Find where the given text appears and provide that cell's center as (X, Y) coordinate. 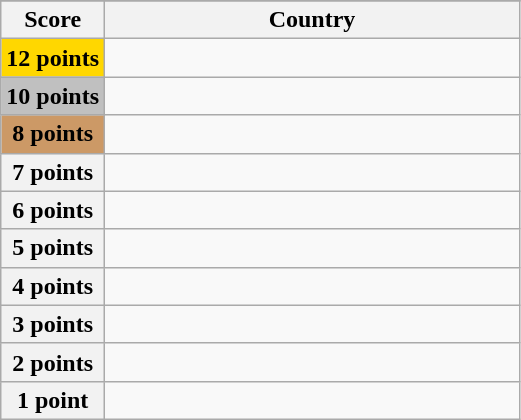
4 points (53, 286)
7 points (53, 172)
3 points (53, 324)
10 points (53, 96)
8 points (53, 134)
1 point (53, 400)
12 points (53, 58)
Country (312, 20)
6 points (53, 210)
Score (53, 20)
5 points (53, 248)
2 points (53, 362)
